Locate the cell with the specified text and output its [X, Y] center coordinate. 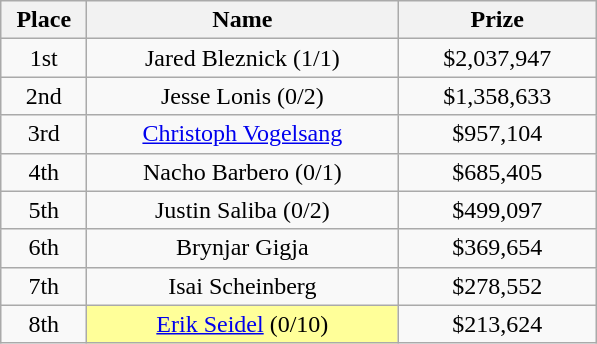
Nacho Barbero (0/1) [242, 172]
$369,654 [498, 248]
Christoph Vogelsang [242, 134]
2nd [44, 96]
Name [242, 20]
$685,405 [498, 172]
5th [44, 210]
Isai Scheinberg [242, 286]
Jared Bleznick (1/1) [242, 58]
8th [44, 324]
1st [44, 58]
Brynjar Gigja [242, 248]
$499,097 [498, 210]
Justin Saliba (0/2) [242, 210]
Erik Seidel (0/10) [242, 324]
4th [44, 172]
Jesse Lonis (0/2) [242, 96]
7th [44, 286]
Prize [498, 20]
$278,552 [498, 286]
$1,358,633 [498, 96]
$213,624 [498, 324]
$957,104 [498, 134]
6th [44, 248]
Place [44, 20]
$2,037,947 [498, 58]
3rd [44, 134]
